Scan for the cell matching the given text and deliver its [x, y] coordinate at center. 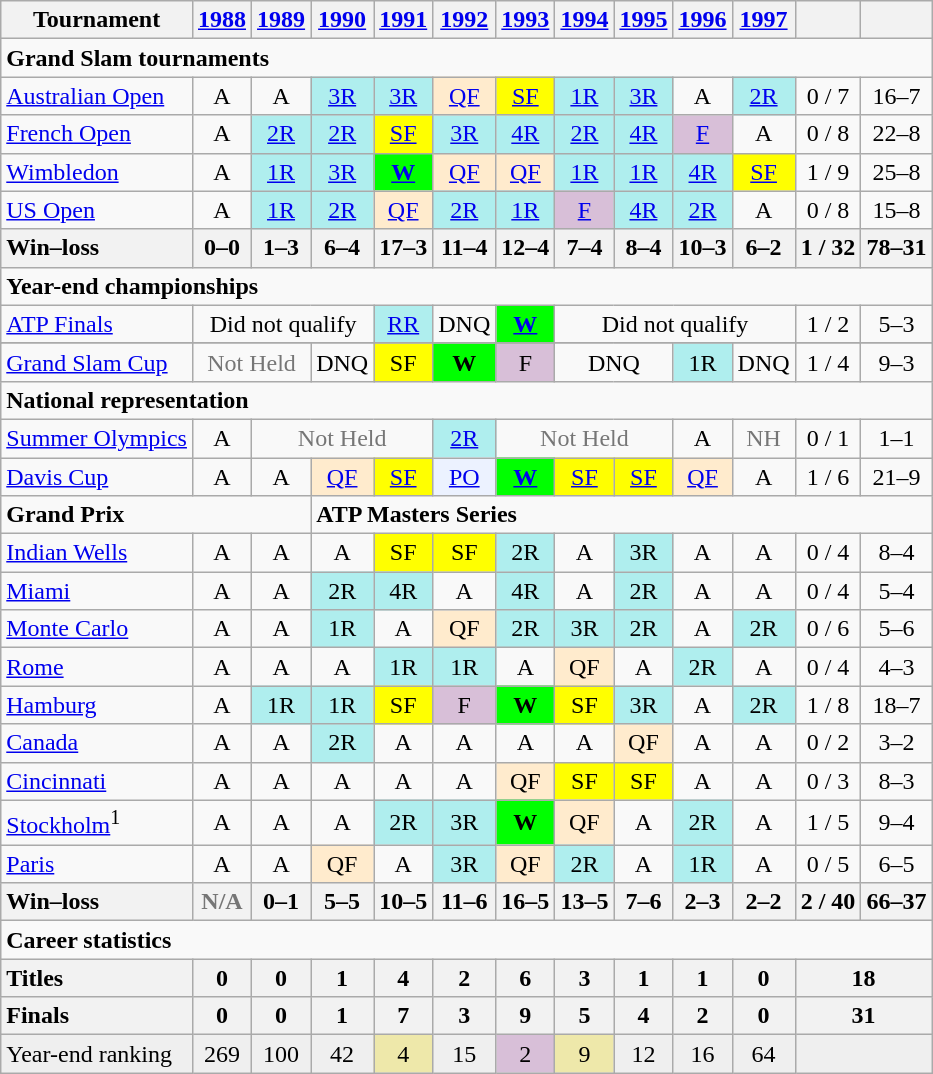
0–1 [282, 902]
16–5 [526, 902]
0 / 7 [828, 96]
National representation [466, 400]
NH [764, 438]
1990 [342, 20]
11–6 [464, 902]
31 [864, 1016]
100 [282, 1054]
Wimbledon [97, 172]
Stockholm1 [97, 822]
78–31 [896, 248]
N/A [222, 902]
3–2 [896, 743]
12 [644, 1054]
0 / 5 [828, 864]
Grand Slam Cup [97, 362]
17–3 [404, 248]
18–7 [896, 705]
6–4 [342, 248]
4–3 [896, 667]
Grand Prix [156, 515]
0 / 6 [828, 629]
16–7 [896, 96]
ATP Masters Series [622, 515]
Grand Slam tournaments [466, 58]
1 / 2 [828, 324]
9–4 [896, 822]
0 / 2 [828, 743]
ATP Finals [97, 324]
1996 [702, 20]
0 / 1 [828, 438]
1994 [584, 20]
Miami [97, 591]
10–3 [702, 248]
18 [864, 978]
1989 [282, 20]
0 / 3 [828, 781]
1 / 4 [828, 362]
13–5 [584, 902]
21–9 [896, 477]
10–5 [404, 902]
1 / 6 [828, 477]
64 [764, 1054]
1–3 [282, 248]
Monte Carlo [97, 629]
Career statistics [466, 940]
Indian Wells [97, 553]
Canada [97, 743]
1 / 8 [828, 705]
6–5 [896, 864]
42 [342, 1054]
French Open [97, 134]
5–4 [896, 591]
1 / 9 [828, 172]
5–5 [342, 902]
1992 [464, 20]
2 / 40 [828, 902]
RR [404, 324]
6 [526, 978]
PO [464, 477]
Australian Open [97, 96]
12–4 [526, 248]
1 / 5 [828, 822]
Paris [97, 864]
Titles [97, 978]
0–0 [222, 248]
7–4 [584, 248]
8–3 [896, 781]
9–3 [896, 362]
2–3 [702, 902]
1988 [222, 20]
1991 [404, 20]
Tournament [97, 20]
269 [222, 1054]
16 [702, 1054]
Finals [97, 1016]
Rome [97, 667]
Cincinnati [97, 781]
1997 [764, 20]
6–2 [764, 248]
22–8 [896, 134]
11–4 [464, 248]
1993 [526, 20]
25–8 [896, 172]
US Open [97, 210]
Summer Olympics [97, 438]
5–3 [896, 324]
1995 [644, 20]
7 [404, 1016]
Year-end ranking [97, 1054]
Hamburg [97, 705]
Davis Cup [97, 477]
1 / 32 [828, 248]
5–6 [896, 629]
66–37 [896, 902]
15–8 [896, 210]
1–1 [896, 438]
2–2 [764, 902]
Year-end championships [466, 286]
5 [584, 1016]
15 [464, 1054]
7–6 [644, 902]
